Return [X, Y] of the center of cell containing provided text 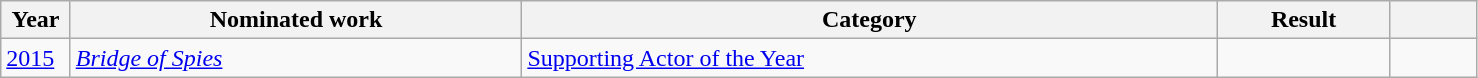
Supporting Actor of the Year [870, 58]
Nominated work [296, 20]
Year [36, 20]
2015 [36, 58]
Bridge of Spies [296, 58]
Category [870, 20]
Result [1304, 20]
